From the cell containing the given text, extract its center point as (x, y) coordinate. 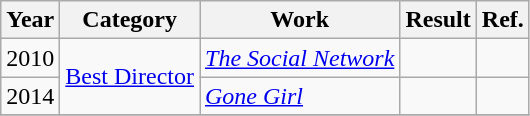
Gone Girl (300, 96)
2014 (30, 96)
Category (130, 20)
Best Director (130, 77)
Ref. (502, 20)
Result (438, 20)
Work (300, 20)
Year (30, 20)
The Social Network (300, 58)
2010 (30, 58)
